Return the (x, y) coordinate for the center point of the cell that contains the specified text.  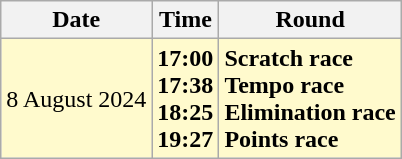
Scratch raceTempo raceElimination racePoints race (310, 98)
17:0017:3818:2519:27 (186, 98)
Time (186, 20)
8 August 2024 (76, 98)
Date (76, 20)
Round (310, 20)
